Pinpoint the cell where the given text exists, returning its (X, Y) midpoint coordinate. 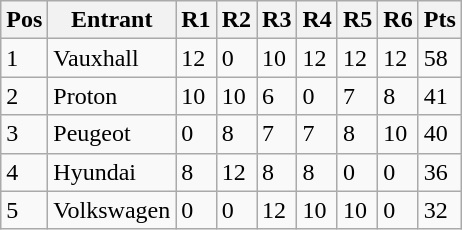
R5 (357, 20)
Proton (112, 96)
Vauxhall (112, 58)
Hyundai (112, 172)
R1 (196, 20)
58 (440, 58)
4 (24, 172)
36 (440, 172)
32 (440, 210)
5 (24, 210)
41 (440, 96)
Pos (24, 20)
2 (24, 96)
R2 (236, 20)
6 (277, 96)
R4 (317, 20)
40 (440, 134)
3 (24, 134)
Volkswagen (112, 210)
Entrant (112, 20)
1 (24, 58)
R6 (398, 20)
Peugeot (112, 134)
Pts (440, 20)
R3 (277, 20)
